Output the (x, y) coordinate of the center of the cell containing the given text.  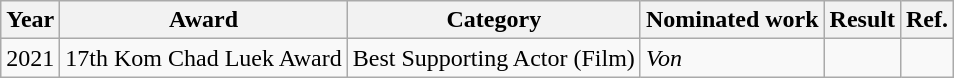
Category (494, 20)
Best Supporting Actor (Film) (494, 58)
Von (732, 58)
Award (204, 20)
Nominated work (732, 20)
2021 (30, 58)
Result (862, 20)
17th Kom Chad Luek Award (204, 58)
Ref. (926, 20)
Year (30, 20)
